Return the (X, Y) coordinate for the center point of the cell that contains the specified text.  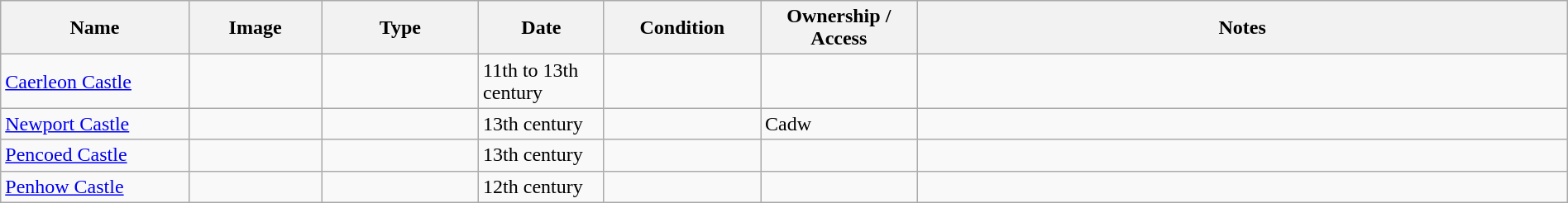
11th to 13th century (542, 81)
Notes (1242, 28)
Ownership / Access (839, 28)
12th century (542, 186)
Name (94, 28)
Condition (681, 28)
Image (255, 28)
Cadw (839, 124)
Penhow Castle (94, 186)
Date (542, 28)
Newport Castle (94, 124)
Pencoed Castle (94, 155)
Caerleon Castle (94, 81)
Type (400, 28)
